Find where the given text appears and provide that cell's center as (X, Y) coordinate. 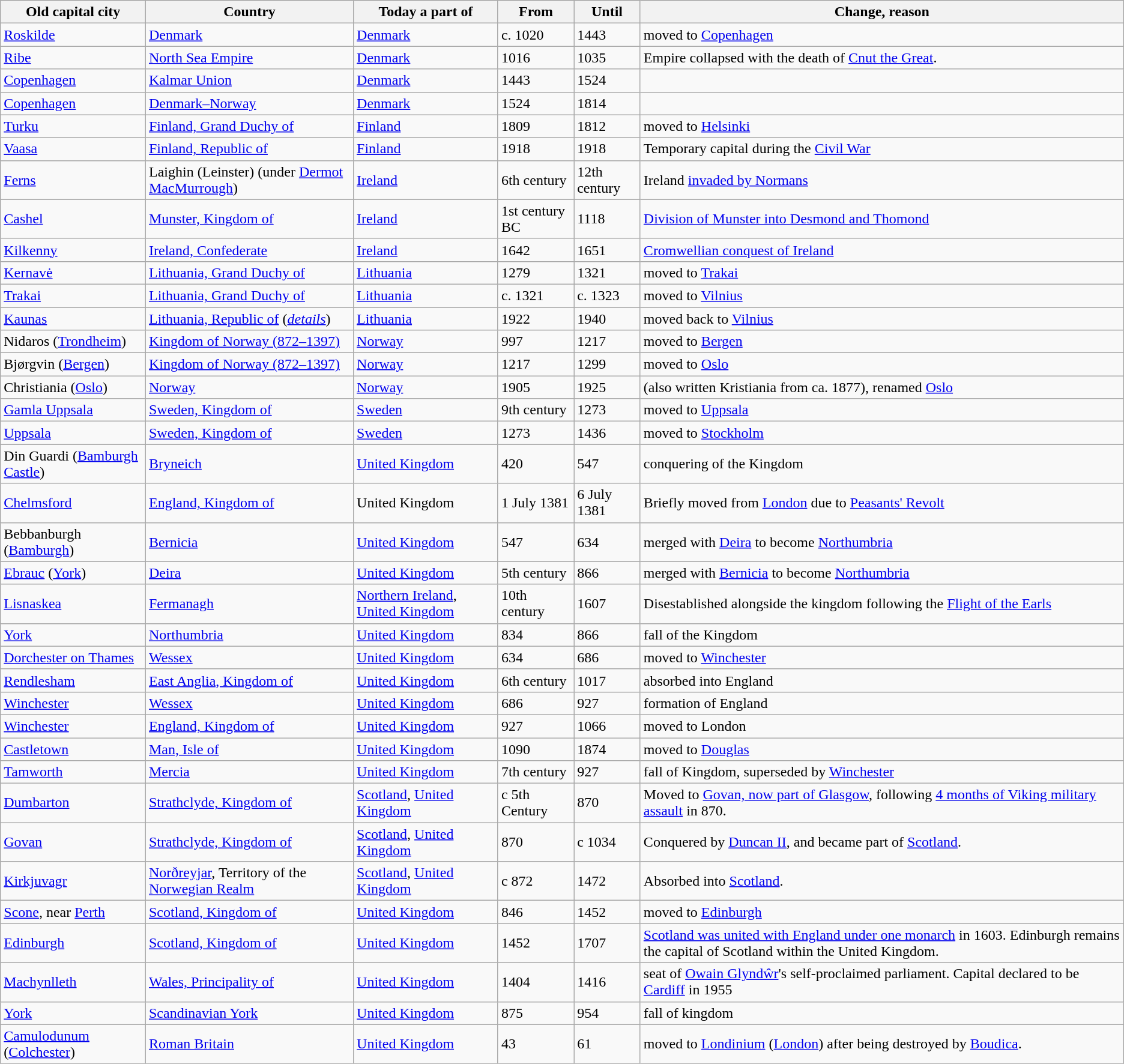
seat of Owain Glyndŵr's self-proclaimed parliament. Capital declared to be Cardiff in 1955 (881, 982)
East Anglia, Kingdom of (249, 680)
moved to Bergen (881, 342)
Fermanagh (249, 604)
Cromwellian conquest of Ireland (881, 250)
Vaasa (73, 149)
61 (608, 1044)
1905 (536, 387)
Nidaros (Trondheim) (73, 342)
Kaunas (73, 319)
Dorchester on Thames (73, 657)
1436 (608, 433)
Lisnaskea (73, 604)
Conquered by Duncan II, and became part of Scotland. (881, 842)
moved to Uppsala (881, 410)
Man, Isle of (249, 749)
1404 (536, 982)
Today a part of (426, 12)
9th century (536, 410)
(also written Kristiania from ca. 1877), renamed Oslo (881, 387)
Machynlleth (73, 982)
Govan (73, 842)
Finland, Grand Duchy of (249, 126)
Bryneich (249, 464)
moved to Oslo (881, 364)
Until (608, 12)
Briefly moved from London due to Peasants' Revolt (881, 503)
1925 (608, 387)
Uppsala (73, 433)
1st century BC (536, 219)
Roman Britain (249, 1044)
moved to Copenhagen (881, 35)
Gamla Uppsala (73, 410)
conquering of the Kingdom (881, 464)
c. 1020 (536, 35)
c 1034 (608, 842)
moved to Winchester (881, 657)
1812 (608, 126)
Ireland invaded by Normans (881, 180)
merged with Bernicia to become Northumbria (881, 573)
6 July 1381 (608, 503)
Tamworth (73, 772)
c 5th Century (536, 803)
Scotland was united with England under one monarch in 1603. Edinburgh remains the capital of Scotland within the United Kingdom. (881, 943)
12th century (608, 180)
420 (536, 464)
Munster, Kingdom of (249, 219)
Kilkenny (73, 250)
1607 (608, 604)
Northumbria (249, 635)
997 (536, 342)
1472 (608, 881)
1321 (608, 273)
Christiania (Oslo) (73, 387)
moved to London (881, 726)
fall of the Kingdom (881, 635)
1035 (608, 58)
formation of England (881, 703)
moved to Londinium (London) after being destroyed by Boudica. (881, 1044)
Chelmsford (73, 503)
Wales, Principality of (249, 982)
Division of Munster into Desmond and Thomond (881, 219)
Moved to Govan, now part of Glasgow, following 4 months of Viking military assault in 870. (881, 803)
834 (536, 635)
moved to Helsinki (881, 126)
Change, reason (881, 12)
Bernicia (249, 542)
moved to Trakai (881, 273)
Denmark–Norway (249, 103)
Castletown (73, 749)
875 (536, 1013)
5th century (536, 573)
merged with Deira to become Northumbria (881, 542)
Absorbed into Scotland. (881, 881)
7th century (536, 772)
Edinburgh (73, 943)
1279 (536, 273)
Laighin (Leinster) (under Dermot MacMurrough) (249, 180)
absorbed into England (881, 680)
1814 (608, 103)
1707 (608, 943)
1940 (608, 319)
Deira (249, 573)
c. 1323 (608, 295)
Cashel (73, 219)
c 872 (536, 881)
moved to Douglas (881, 749)
Trakai (73, 295)
Kalmar Union (249, 80)
1922 (536, 319)
moved to Edinburgh (881, 912)
1118 (608, 219)
1651 (608, 250)
10th century (536, 604)
1642 (536, 250)
Finland, Republic of (249, 149)
Kirkjuvagr (73, 881)
Ebrauc (York) (73, 573)
Norðreyjar, Territory of the Norwegian Realm (249, 881)
Scone, near Perth (73, 912)
1090 (536, 749)
Temporary capital during the Civil War (881, 149)
Din Guardi (Bamburgh Castle) (73, 464)
Camulodunum (Colchester) (73, 1044)
Dumbarton (73, 803)
Disestablished alongside the kingdom following the Flight of the Earls (881, 604)
Mercia (249, 772)
Bjørgvin (Bergen) (73, 364)
Rendlesham (73, 680)
1016 (536, 58)
moved to Vilnius (881, 295)
1 July 1381 (536, 503)
fall of Kingdom, superseded by Winchester (881, 772)
Country (249, 12)
moved back to Vilnius (881, 319)
Turku (73, 126)
moved to Stockholm (881, 433)
1066 (608, 726)
1416 (608, 982)
Ireland, Confederate (249, 250)
1299 (608, 364)
Old capital city (73, 12)
1874 (608, 749)
Scandinavian York (249, 1013)
Ribe (73, 58)
954 (608, 1013)
fall of kingdom (881, 1013)
846 (536, 912)
c. 1321 (536, 295)
From (536, 12)
North Sea Empire (249, 58)
Northern Ireland, United Kingdom (426, 604)
Ferns (73, 180)
Empire collapsed with the death of Cnut the Great. (881, 58)
1017 (608, 680)
Roskilde (73, 35)
1809 (536, 126)
Kernavė (73, 273)
43 (536, 1044)
Lithuania, Republic of (details) (249, 319)
Bebbanburgh (Bamburgh) (73, 542)
